Locate the cell with the specified text and output its (x, y) center coordinate. 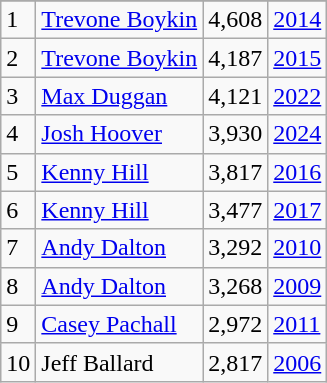
2017 (298, 210)
2011 (298, 324)
Jeff Ballard (120, 362)
2014 (298, 20)
10 (18, 362)
3,817 (236, 172)
2015 (298, 58)
8 (18, 286)
2,972 (236, 324)
4 (18, 134)
2006 (298, 362)
4,608 (236, 20)
2022 (298, 96)
5 (18, 172)
3,268 (236, 286)
4,121 (236, 96)
4,187 (236, 58)
9 (18, 324)
2024 (298, 134)
2016 (298, 172)
Max Duggan (120, 96)
3,930 (236, 134)
3 (18, 96)
2010 (298, 248)
2009 (298, 286)
Josh Hoover (120, 134)
2,817 (236, 362)
3,477 (236, 210)
3,292 (236, 248)
Casey Pachall (120, 324)
6 (18, 210)
2 (18, 58)
7 (18, 248)
1 (18, 20)
